Return [x, y] of the center of cell containing provided text 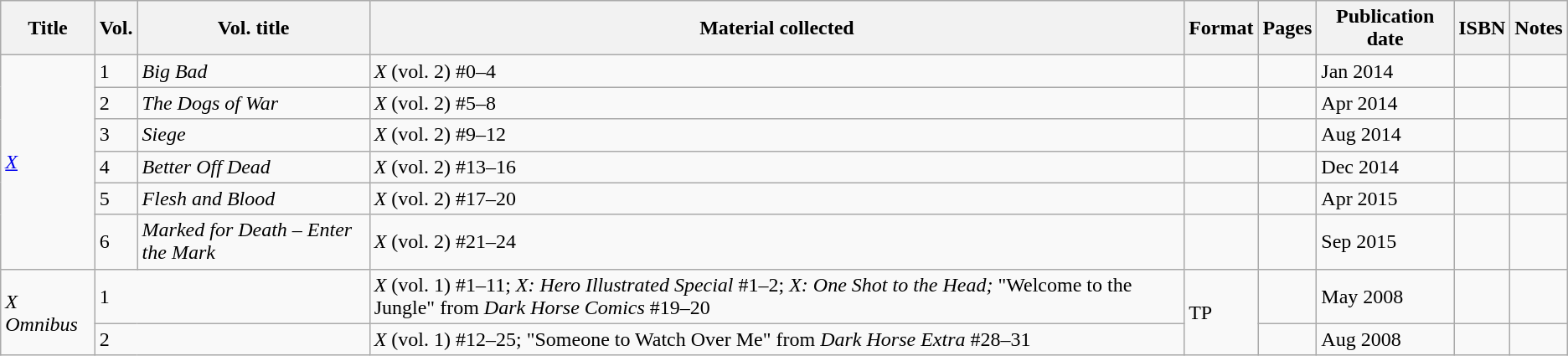
Better Off Dead [253, 167]
X (vol. 1) #12–25; "Someone to Watch Over Me" from Dark Horse Extra #28–31 [777, 339]
Format [1221, 28]
Apr 2015 [1385, 199]
Apr 2014 [1385, 103]
X (vol. 2) #21–24 [777, 241]
Vol. [116, 28]
Marked for Death – Enter the Mark [253, 241]
3 [116, 135]
Notes [1539, 28]
Vol. title [253, 28]
6 [116, 241]
Title [48, 28]
X Omnibus [48, 312]
X (vol. 2) #17–20 [777, 199]
The Dogs of War [253, 103]
X (vol. 2) #5–8 [777, 103]
5 [116, 199]
4 [116, 167]
Sep 2015 [1385, 241]
Big Bad [253, 71]
May 2008 [1385, 297]
Material collected [777, 28]
Aug 2008 [1385, 339]
Aug 2014 [1385, 135]
TP [1221, 312]
Publication date [1385, 28]
Dec 2014 [1385, 167]
Jan 2014 [1385, 71]
X (vol. 2) #13–16 [777, 167]
X (vol. 1) #1–11; X: Hero Illustrated Special #1–2; X: One Shot to the Head; "Welcome to the Jungle" from Dark Horse Comics #19–20 [777, 297]
X [48, 163]
X (vol. 2) #9–12 [777, 135]
Pages [1287, 28]
ISBN [1483, 28]
Siege [253, 135]
X (vol. 2) #0–4 [777, 71]
Flesh and Blood [253, 199]
